Locate the cell with the specified text and output its (x, y) center coordinate. 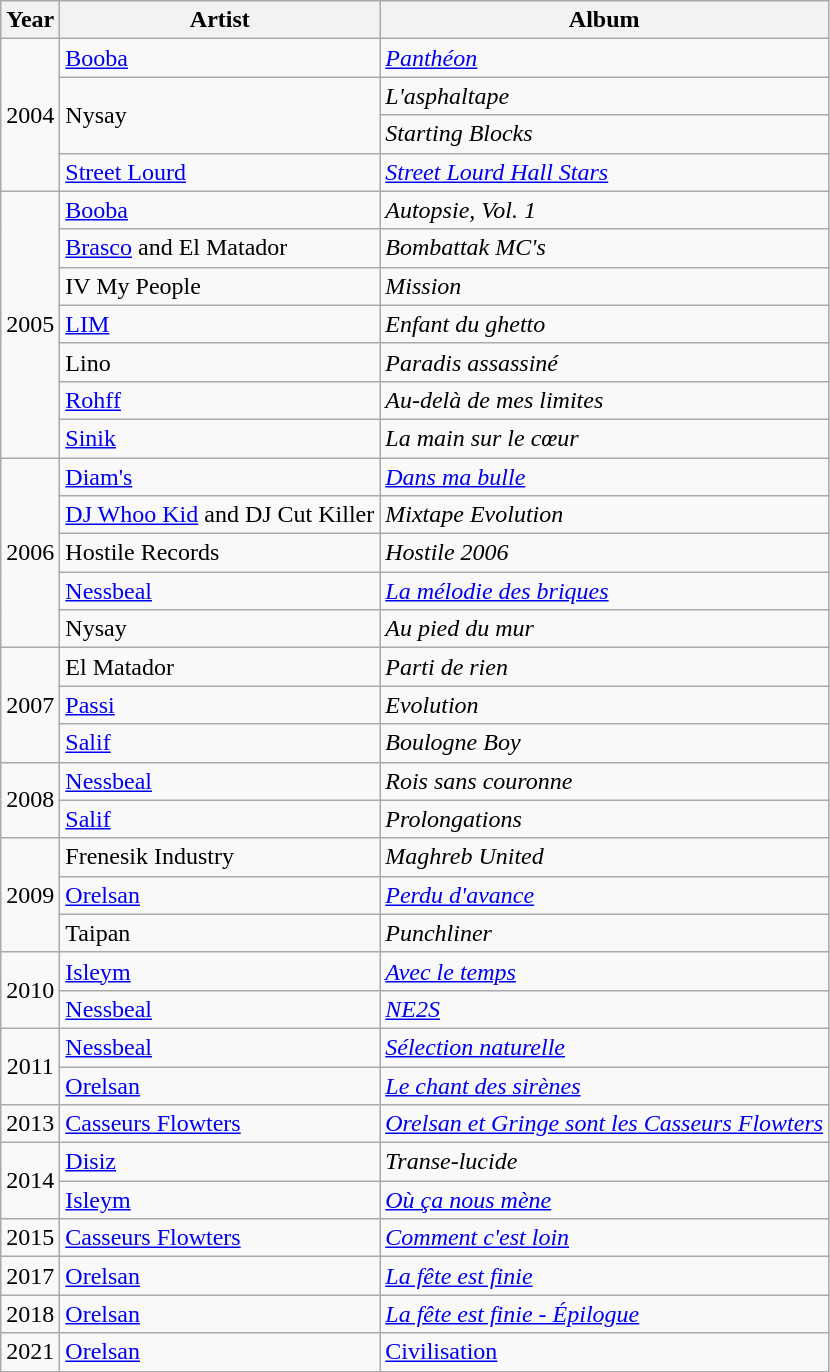
Album (604, 20)
Mission (604, 286)
Sélection naturelle (604, 1047)
Civilisation (604, 1352)
L'asphaltape (604, 96)
2008 (30, 800)
2004 (30, 115)
NE2S (604, 1009)
La fête est finie - Épilogue (604, 1314)
2014 (30, 1181)
Avec le temps (604, 971)
2007 (30, 705)
Rois sans couronne (604, 781)
2013 (30, 1124)
Lino (220, 362)
Enfant du ghetto (604, 324)
IV My People (220, 286)
La fête est finie (604, 1276)
2017 (30, 1276)
La mélodie des briques (604, 591)
Passi (220, 705)
Frenesik Industry (220, 857)
Boulogne Boy (604, 743)
Paradis assassiné (604, 362)
Punchliner (604, 933)
Disiz (220, 1162)
Parti de rien (604, 667)
El Matador (220, 667)
2018 (30, 1314)
Où ça nous mène (604, 1200)
Sinik (220, 438)
2021 (30, 1352)
Au-delà de mes limites (604, 400)
Bombattak MC's (604, 248)
La main sur le cœur (604, 438)
Orelsan et Gringe sont les Casseurs Flowters (604, 1124)
Hostile Records (220, 553)
Street Lourd Hall Stars (604, 172)
2006 (30, 553)
Taipan (220, 933)
Starting Blocks (604, 134)
Diam's (220, 477)
Brasco and El Matador (220, 248)
Au pied du mur (604, 629)
Artist (220, 20)
LIM (220, 324)
Prolongations (604, 819)
Panthéon (604, 58)
Perdu d'avance (604, 895)
Le chant des sirènes (604, 1085)
2015 (30, 1238)
Year (30, 20)
2009 (30, 895)
2010 (30, 990)
2011 (30, 1066)
Street Lourd (220, 172)
Rohff (220, 400)
Dans ma bulle (604, 477)
Evolution (604, 705)
DJ Whoo Kid and DJ Cut Killer (220, 515)
Maghreb United (604, 857)
Hostile 2006 (604, 553)
2005 (30, 324)
Mixtape Evolution (604, 515)
Autopsie, Vol. 1 (604, 210)
Comment c'est loin (604, 1238)
Transe-lucide (604, 1162)
